Detect which cell encompasses the target text, then output its [x, y] center coordinate. 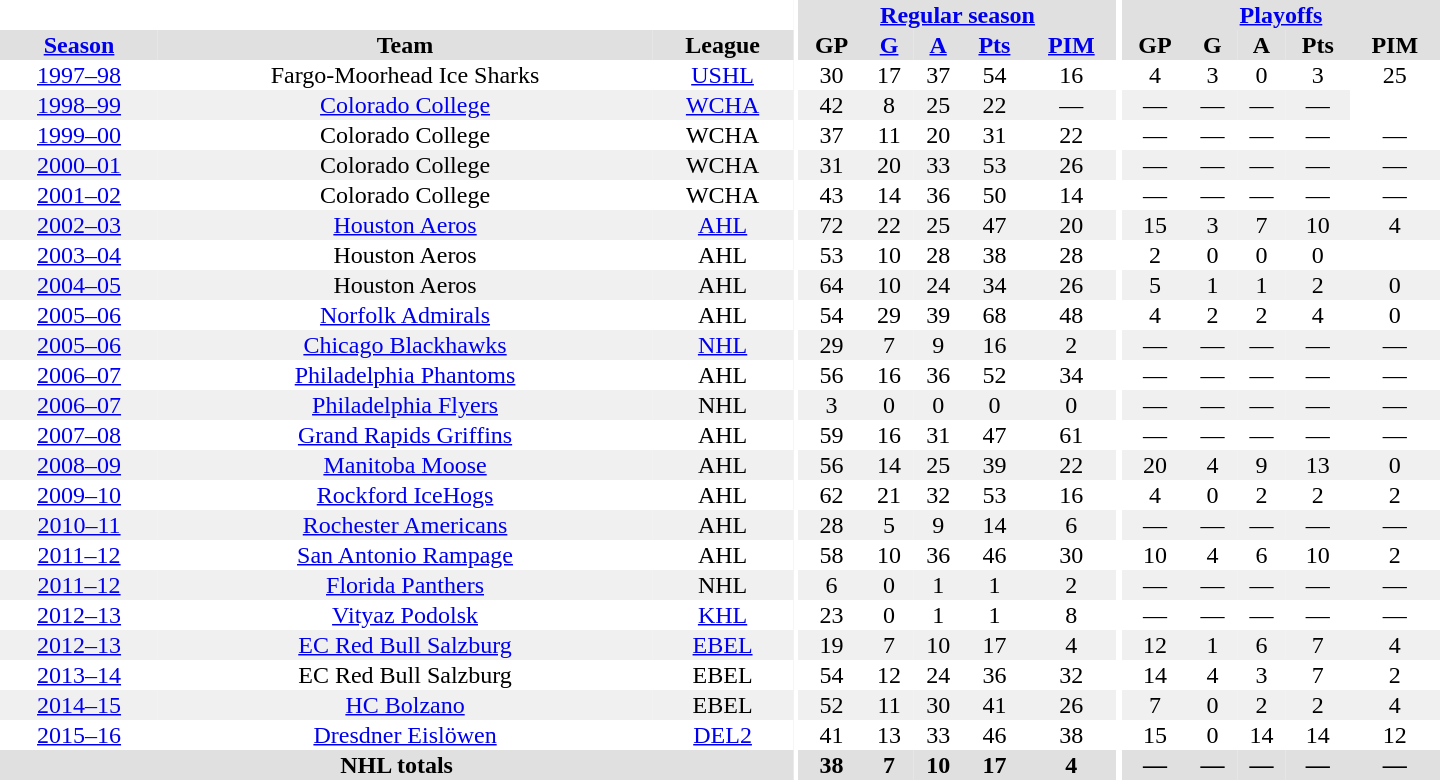
Grand Rapids Griffins [405, 435]
1998–99 [79, 105]
2004–05 [79, 285]
Rockford IceHogs [405, 495]
2008–09 [79, 465]
1997–98 [79, 75]
NHL totals [396, 765]
2009–10 [79, 495]
Philadelphia Phantoms [405, 375]
Rochester Americans [405, 525]
19 [832, 645]
Regular season [958, 15]
2002–03 [79, 225]
Florida Panthers [405, 585]
2013–14 [79, 675]
USHL [722, 75]
62 [832, 495]
2003–04 [79, 255]
58 [832, 555]
Manitoba Moose [405, 465]
HC Bolzano [405, 705]
23 [832, 615]
Dresdner Eislöwen [405, 735]
2000–01 [79, 165]
61 [1071, 435]
2010–11 [79, 525]
Playoffs [1281, 15]
42 [832, 105]
San Antonio Rampage [405, 555]
Philadelphia Flyers [405, 405]
64 [832, 285]
21 [890, 495]
72 [832, 225]
48 [1071, 315]
2001–02 [79, 195]
50 [995, 195]
2014–15 [79, 705]
43 [832, 195]
Norfolk Admirals [405, 315]
2015–16 [79, 735]
2007–08 [79, 435]
Season [79, 45]
Fargo-Moorhead Ice Sharks [405, 75]
League [722, 45]
KHL [722, 615]
DEL2 [722, 735]
Team [405, 45]
Vityaz Podolsk [405, 615]
Chicago Blackhawks [405, 345]
59 [832, 435]
68 [995, 315]
1999–00 [79, 135]
